Locate the cell with the specified text and output its [x, y] center coordinate. 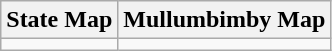
State Map [60, 20]
Mullumbimby Map [224, 20]
